Pinpoint the cell where the given text exists, returning its (X, Y) midpoint coordinate. 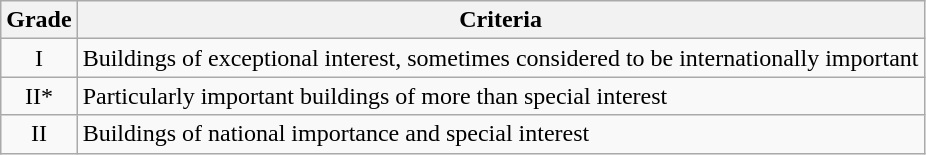
Buildings of national importance and special interest (500, 134)
Grade (39, 20)
I (39, 58)
II (39, 134)
Buildings of exceptional interest, sometimes considered to be internationally important (500, 58)
Criteria (500, 20)
Particularly important buildings of more than special interest (500, 96)
II* (39, 96)
